Identify which cell holds the provided text, then report its [x, y] central coordinate. 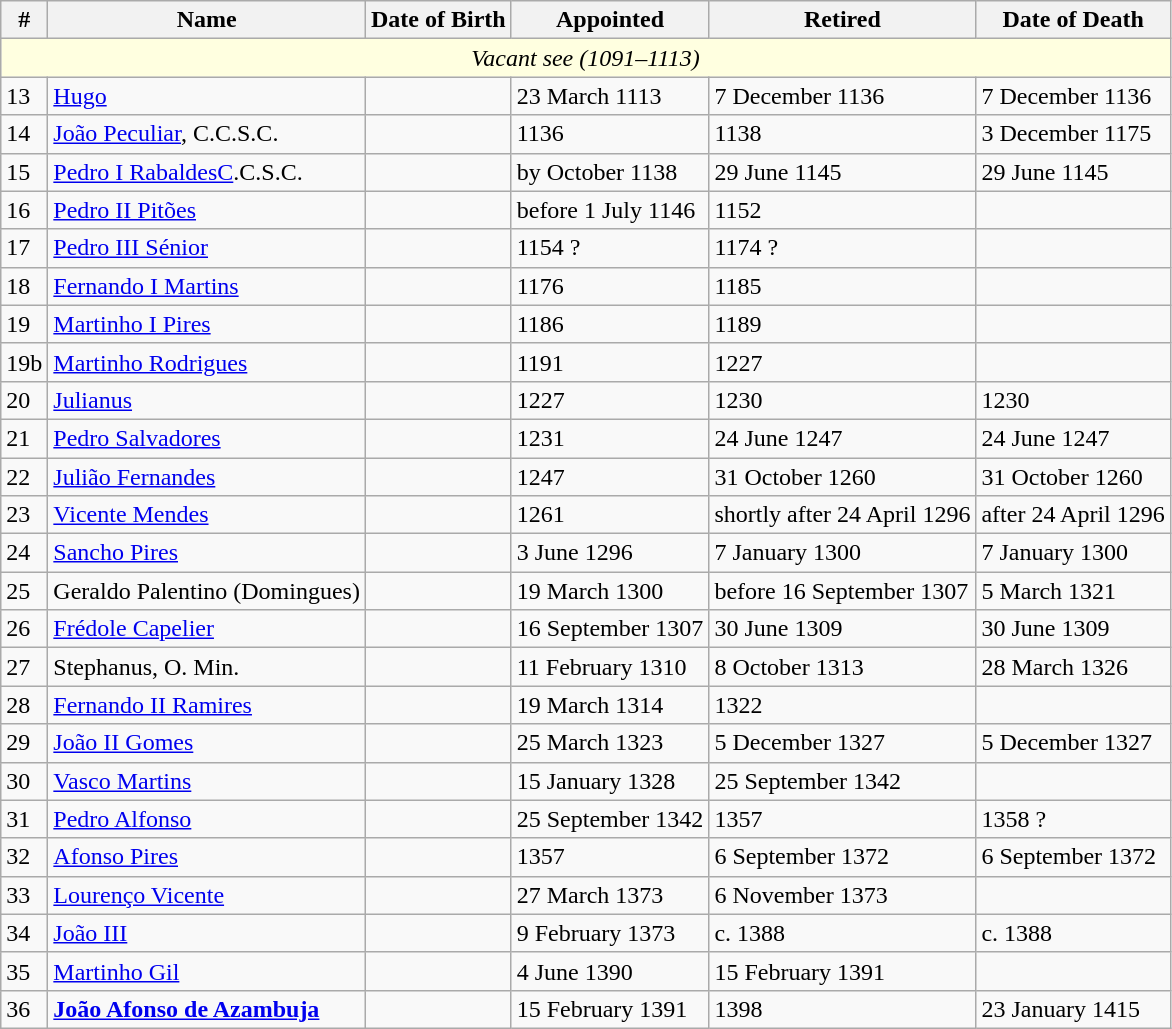
Pedro Alfonso [207, 819]
Date of Death [1073, 20]
Sancho Pires [207, 553]
1186 [610, 324]
Stephanus, O. Min. [207, 667]
28 March 1326 [1073, 667]
33 [24, 895]
before 16 September 1307 [842, 591]
15 [24, 172]
João II Gomes [207, 743]
22 [24, 477]
Hugo [207, 96]
1231 [610, 438]
Martinho I Pires [207, 324]
1261 [610, 515]
9 February 1373 [610, 933]
26 [24, 629]
before 1 July 1146 [610, 210]
# [24, 20]
27 [24, 667]
1191 [610, 362]
1154 ? [610, 248]
Julianus [207, 400]
35 [24, 971]
Date of Birth [438, 20]
by October 1138 [610, 172]
Pedro I RabaldesC.C.S.C. [207, 172]
15 January 1328 [610, 781]
João Peculiar, C.C.S.C. [207, 134]
17 [24, 248]
Appointed [610, 20]
Fernando II Ramires [207, 705]
1176 [610, 286]
36 [24, 1009]
1138 [842, 134]
Pedro III Sénior [207, 248]
25 [24, 591]
28 [24, 705]
Martinho Gil [207, 971]
13 [24, 96]
21 [24, 438]
João Afonso de Azambuja [207, 1009]
Julião Fernandes [207, 477]
1185 [842, 286]
19b [24, 362]
1358 ? [1073, 819]
1322 [842, 705]
Afonso Pires [207, 857]
Pedro Salvadores [207, 438]
Martinho Rodrigues [207, 362]
after 24 April 1296 [1073, 515]
3 June 1296 [610, 553]
1174 ? [842, 248]
32 [24, 857]
24 [24, 553]
25 March 1323 [610, 743]
19 [24, 324]
16 September 1307 [610, 629]
Retired [842, 20]
Pedro II Pitões [207, 210]
1152 [842, 210]
Name [207, 20]
14 [24, 134]
1398 [842, 1009]
29 [24, 743]
4 June 1390 [610, 971]
23 January 1415 [1073, 1009]
19 March 1314 [610, 705]
5 March 1321 [1073, 591]
Frédole Capelier [207, 629]
27 March 1373 [610, 895]
1136 [610, 134]
8 October 1313 [842, 667]
19 March 1300 [610, 591]
11 February 1310 [610, 667]
1189 [842, 324]
16 [24, 210]
3 December 1175 [1073, 134]
Vasco Martins [207, 781]
Fernando I Martins [207, 286]
23 [24, 515]
Vicente Mendes [207, 515]
18 [24, 286]
Geraldo Palentino (Domingues) [207, 591]
20 [24, 400]
Lourenço Vicente [207, 895]
34 [24, 933]
6 November 1373 [842, 895]
shortly after 24 April 1296 [842, 515]
Vacant see (1091–1113) [586, 58]
30 [24, 781]
João III [207, 933]
31 [24, 819]
23 March 1113 [610, 96]
1247 [610, 477]
